Locate the cell with the specified text and output its (X, Y) center coordinate. 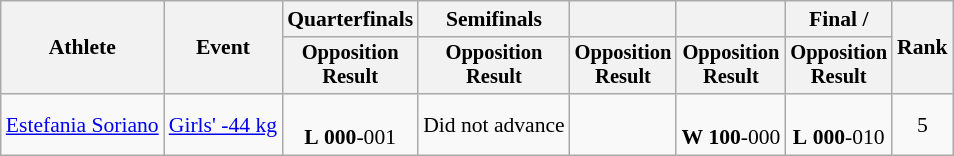
Semifinals (494, 19)
Rank (922, 48)
Athlete (82, 48)
5 (922, 124)
Quarterfinals (350, 19)
Did not advance (494, 124)
Event (223, 48)
L 000-010 (838, 124)
Estefania Soriano (82, 124)
Final / (838, 19)
W 100-000 (730, 124)
L 000-001 (350, 124)
Girls' -44 kg (223, 124)
